Determine the [x, y] coordinate at the center of the cell enclosing the given text.  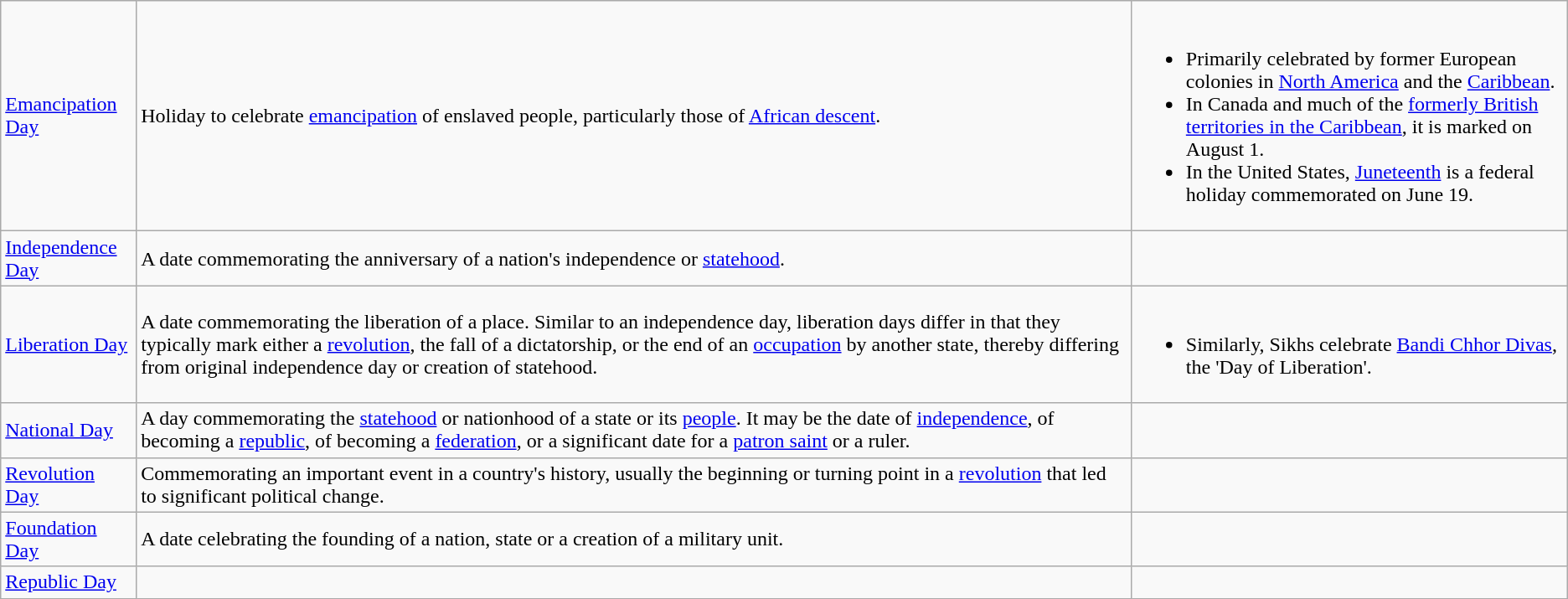
Republic Day [69, 582]
A date celebrating the founding of a nation, state or a creation of a military unit. [634, 540]
Revolution Day [69, 484]
National Day [69, 431]
Foundation Day [69, 540]
Similarly, Sikhs celebrate Bandi Chhor Divas, the 'Day of Liberation'. [1349, 344]
Independence Day [69, 258]
A date commemorating the anniversary of a nation's independence or statehood. [634, 258]
Emancipation Day [69, 116]
Holiday to celebrate emancipation of enslaved people, particularly those of African descent. [634, 116]
Liberation Day [69, 344]
